Determine the (x, y) coordinate at the center of the cell enclosing the given text.  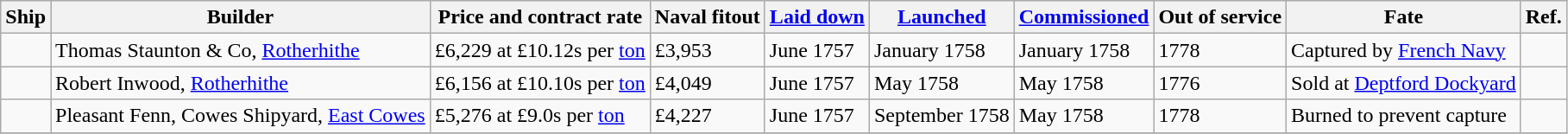
£5,276 at £9.0s per ton (540, 116)
Out of service (1220, 17)
Burned to prevent capture (1404, 116)
Laid down (816, 17)
Commissioned (1084, 17)
£6,229 at £10.12s per ton (540, 50)
Robert Inwood, Rotherhithe (241, 83)
£4,227 (708, 116)
September 1758 (941, 116)
Captured by French Navy (1404, 50)
Pleasant Fenn, Cowes Shipyard, East Cowes (241, 116)
Naval fitout (708, 17)
Ref. (1543, 17)
Thomas Staunton & Co, Rotherhithe (241, 50)
£4,049 (708, 83)
£3,953 (708, 50)
Price and contract rate (540, 17)
Launched (941, 17)
£6,156 at £10.10s per ton (540, 83)
Builder (241, 17)
Fate (1404, 17)
1776 (1220, 83)
Sold at Deptford Dockyard (1404, 83)
Ship (26, 17)
